Provide the (X, Y) coordinate of the cell's center where the given text is located.  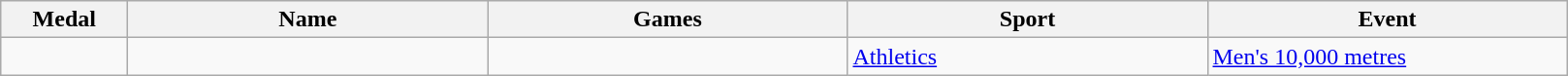
Medal (64, 19)
Name (308, 19)
Athletics (1028, 57)
Games (667, 19)
Sport (1028, 19)
Event (1387, 19)
Men's 10,000 metres (1387, 57)
